Identify which cell holds the provided text, then report its (X, Y) central coordinate. 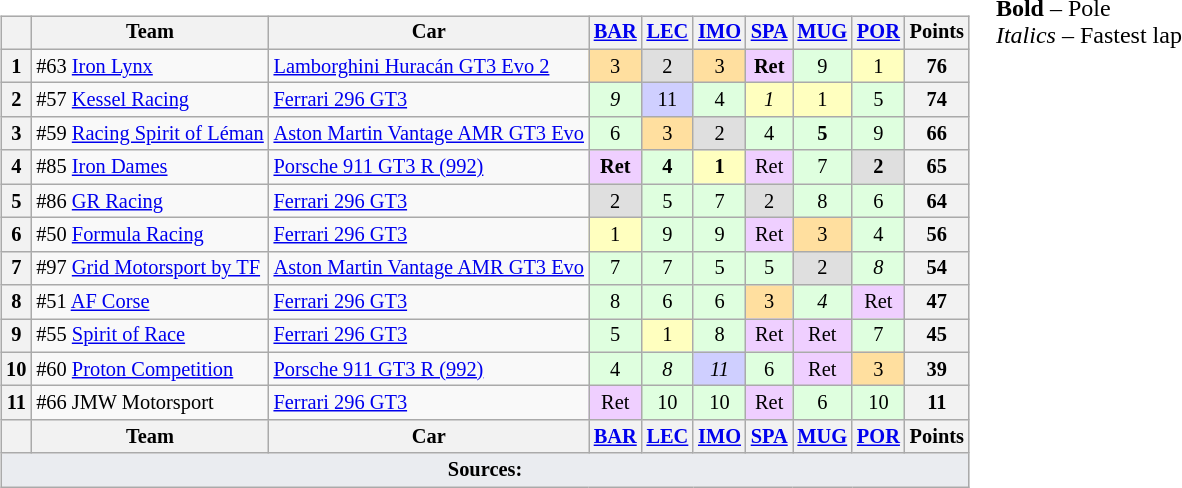
#97 Grid Motorsport by TF (150, 268)
74 (937, 100)
76 (937, 66)
#57 Kessel Racing (150, 100)
#59 Racing Spirit of Léman (150, 134)
#60 Proton Competition (150, 369)
56 (937, 235)
Sources: (485, 470)
47 (937, 302)
65 (937, 167)
#66 JMW Motorsport (150, 403)
45 (937, 336)
54 (937, 268)
#63 Iron Lynx (150, 66)
#51 AF Corse (150, 302)
66 (937, 134)
#85 Iron Dames (150, 167)
64 (937, 201)
39 (937, 369)
#86 GR Racing (150, 201)
#50 Formula Racing (150, 235)
Lamborghini Huracán GT3 Evo 2 (429, 66)
#55 Spirit of Race (150, 336)
